Locate the cell with the specified text and output its (X, Y) center coordinate. 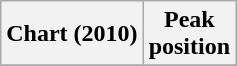
Chart (2010) (72, 34)
Peakposition (189, 34)
